Determine the (x, y) coordinate at the center of the cell enclosing the given text.  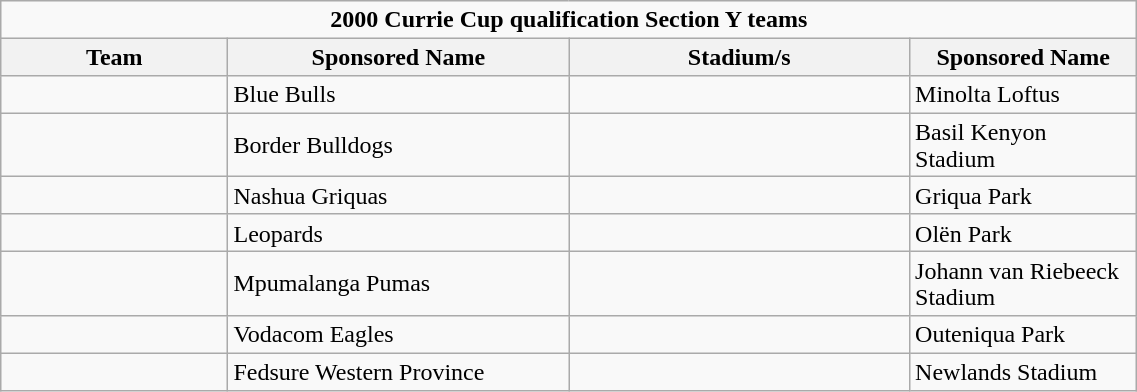
Nashua Griquas (398, 196)
Minolta Loftus (1024, 94)
Leopards (398, 232)
2000 Currie Cup qualification Section Y teams (569, 20)
Blue Bulls (398, 94)
Olën Park (1024, 232)
Fedsure Western Province (398, 372)
Stadium/s (740, 56)
Outeniqua Park (1024, 334)
Johann van Riebeeck Stadium (1024, 284)
Border Bulldogs (398, 145)
Vodacom Eagles (398, 334)
Newlands Stadium (1024, 372)
Basil Kenyon Stadium (1024, 145)
Mpumalanga Pumas (398, 284)
Team (114, 56)
Griqua Park (1024, 196)
